Search for the cell housing the specified text and yield its [X, Y] center coordinate. 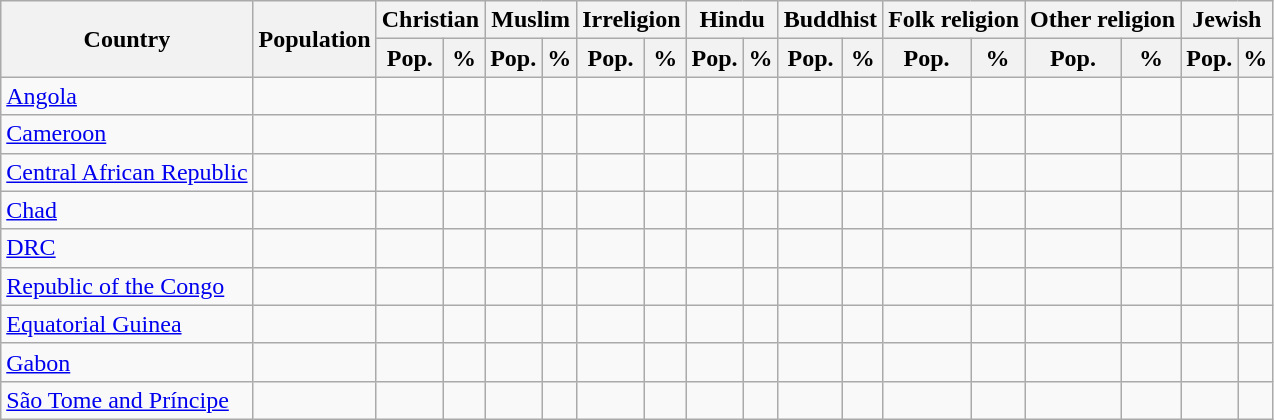
Equatorial Guinea [127, 324]
Chad [127, 210]
DRC [127, 248]
Muslim [531, 20]
Christian [430, 20]
Folk religion [954, 20]
Hindu [732, 20]
Republic of the Congo [127, 286]
Central African Republic [127, 172]
Country [127, 39]
Jewish [1227, 20]
Other religion [1103, 20]
Cameroon [127, 134]
Population [314, 39]
Irreligion [632, 20]
Angola [127, 96]
Buddhist [830, 20]
Gabon [127, 362]
São Tome and Príncipe [127, 400]
